Search for the cell housing the specified text and yield its (x, y) center coordinate. 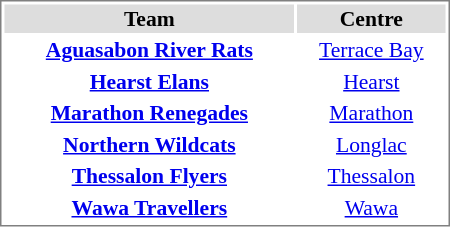
Thessalon Flyers (149, 176)
Marathon (371, 113)
Hearst Elans (149, 82)
Wawa (371, 208)
Northern Wildcats (149, 144)
Centre (371, 18)
Aguasabon River Rats (149, 50)
Thessalon (371, 176)
Team (149, 18)
Terrace Bay (371, 50)
Longlac (371, 144)
Wawa Travellers (149, 208)
Marathon Renegades (149, 113)
Hearst (371, 82)
